Capture the cell that displays the provided text and extract its [X, Y] central coordinate. 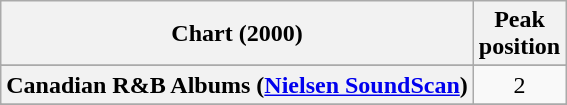
2 [519, 85]
Chart (2000) [238, 34]
Canadian R&B Albums (Nielsen SoundScan) [238, 85]
Peakposition [519, 34]
